Provide the (x, y) coordinate of the cell's center where the given text is located.  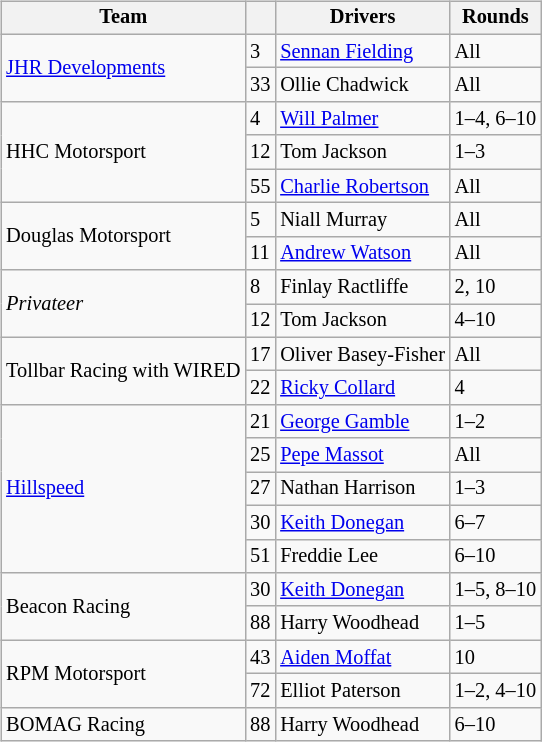
21 (260, 422)
Drivers (362, 18)
72 (260, 691)
Pepe Massot (362, 455)
8 (260, 287)
5 (260, 220)
Finlay Ractliffe (362, 287)
Freddie Lee (362, 556)
Privateer (123, 304)
6–7 (496, 522)
25 (260, 455)
4–10 (496, 321)
RPM Motorsport (123, 674)
Douglas Motorsport (123, 236)
Beacon Racing (123, 606)
1–5, 8–10 (496, 590)
Niall Murray (362, 220)
11 (260, 253)
BOMAG Racing (123, 724)
Ricky Collard (362, 388)
17 (260, 354)
Charlie Robertson (362, 186)
43 (260, 657)
10 (496, 657)
Rounds (496, 18)
1–5 (496, 623)
Ollie Chadwick (362, 85)
Aiden Moffat (362, 657)
3 (260, 51)
Tollbar Racing with WIRED (123, 370)
George Gamble (362, 422)
Team (123, 18)
33 (260, 85)
22 (260, 388)
Nathan Harrison (362, 489)
51 (260, 556)
27 (260, 489)
HHC Motorsport (123, 152)
1–4, 6–10 (496, 119)
Will Palmer (362, 119)
1–2, 4–10 (496, 691)
2, 10 (496, 287)
JHR Developments (123, 68)
Oliver Basey-Fisher (362, 354)
55 (260, 186)
1–2 (496, 422)
Andrew Watson (362, 253)
Hillspeed (123, 489)
Sennan Fielding (362, 51)
Elliot Paterson (362, 691)
